Pinpoint the cell where the given text exists, returning its [x, y] midpoint coordinate. 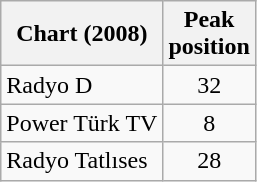
32 [209, 85]
Power Türk TV [82, 123]
Peakposition [209, 34]
Radyo Tatlıses [82, 161]
8 [209, 123]
Radyo D [82, 85]
28 [209, 161]
Chart (2008) [82, 34]
